For the text-containing cell, return its midpoint in (x, y) coordinate format. 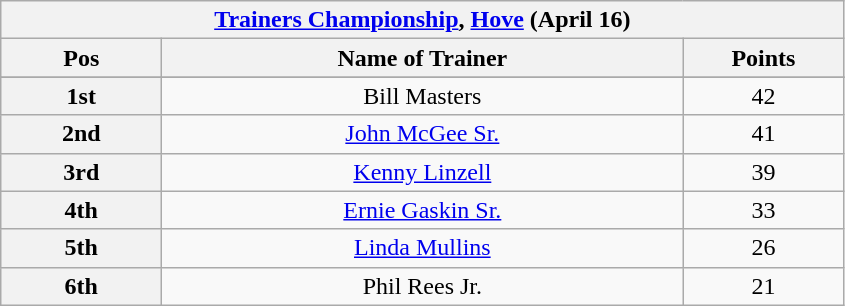
3rd (82, 172)
Phil Rees Jr. (422, 286)
6th (82, 286)
Bill Masters (422, 96)
41 (764, 134)
5th (82, 248)
42 (764, 96)
Points (764, 58)
Pos (82, 58)
1st (82, 96)
4th (82, 210)
Linda Mullins (422, 248)
Name of Trainer (422, 58)
26 (764, 248)
2nd (82, 134)
John McGee Sr. (422, 134)
21 (764, 286)
Ernie Gaskin Sr. (422, 210)
Trainers Championship, Hove (April 16) (422, 20)
33 (764, 210)
39 (764, 172)
Kenny Linzell (422, 172)
